Pinpoint the cell where the given text exists, returning its (X, Y) midpoint coordinate. 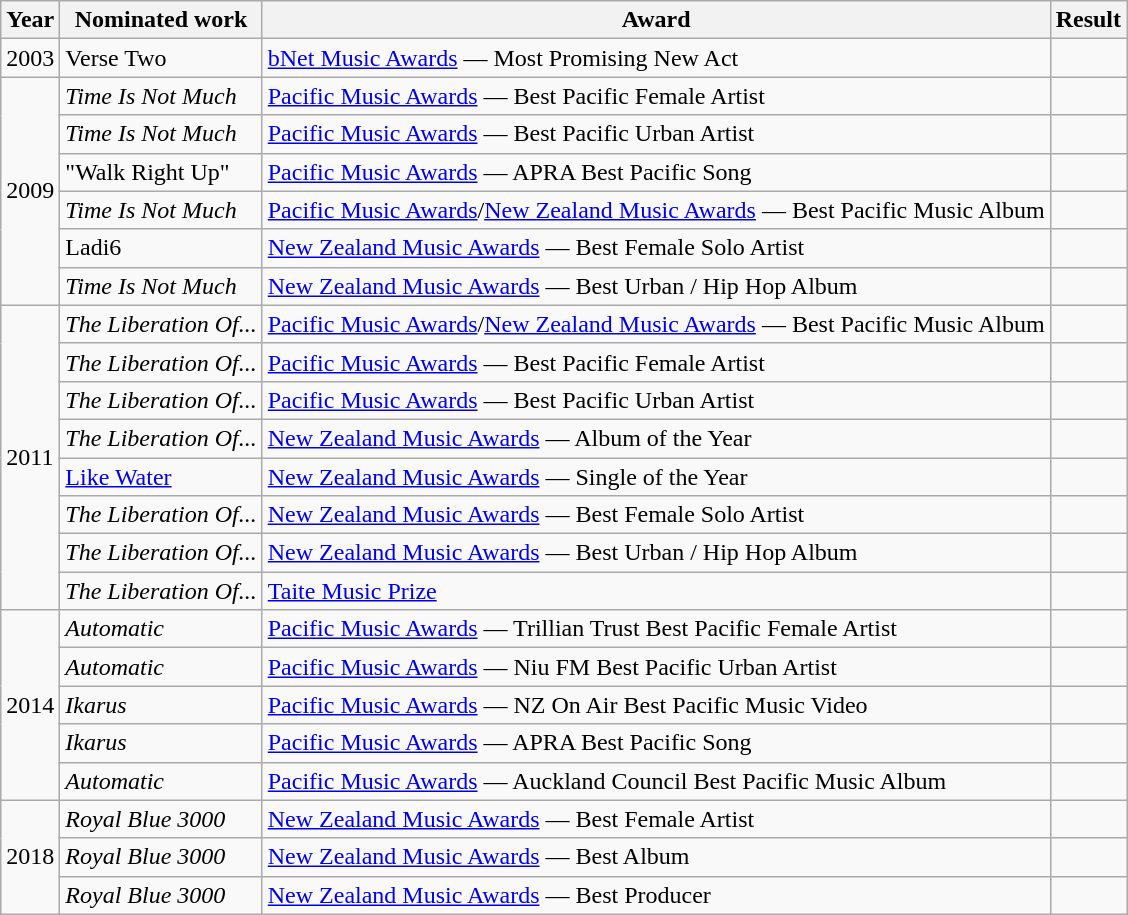
Pacific Music Awards — Niu FM Best Pacific Urban Artist (656, 667)
Award (656, 20)
bNet Music Awards — Most Promising New Act (656, 58)
New Zealand Music Awards — Album of the Year (656, 438)
2018 (30, 857)
New Zealand Music Awards — Best Producer (656, 895)
2003 (30, 58)
Verse Two (161, 58)
New Zealand Music Awards — Best Female Artist (656, 819)
Taite Music Prize (656, 591)
Result (1088, 20)
Pacific Music Awards — NZ On Air Best Pacific Music Video (656, 705)
New Zealand Music Awards — Single of the Year (656, 477)
Pacific Music Awards — Trillian Trust Best Pacific Female Artist (656, 629)
Nominated work (161, 20)
2014 (30, 705)
Pacific Music Awards — Auckland Council Best Pacific Music Album (656, 781)
"Walk Right Up" (161, 172)
2009 (30, 191)
Like Water (161, 477)
New Zealand Music Awards — Best Album (656, 857)
Ladi6 (161, 248)
2011 (30, 457)
Year (30, 20)
